Identify which cell holds the provided text, then report its [X, Y] central coordinate. 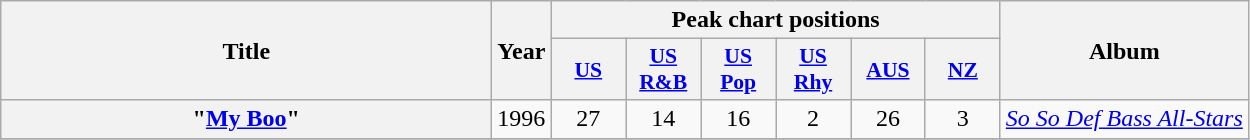
NZ [962, 70]
So So Def Bass All-Stars [1124, 119]
26 [888, 119]
3 [962, 119]
Year [522, 50]
27 [588, 119]
2 [814, 119]
US [588, 70]
Title [246, 50]
USRhy [814, 70]
USPop [738, 70]
Peak chart positions [776, 20]
AUS [888, 70]
1996 [522, 119]
USR&B [664, 70]
14 [664, 119]
Album [1124, 50]
"My Boo" [246, 119]
16 [738, 119]
